Return (X, Y) of the center of cell containing provided text 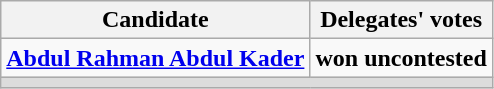
Delegates' votes (401, 20)
Abdul Rahman Abdul Kader (156, 58)
Candidate (156, 20)
won uncontested (401, 58)
